Output the (X, Y) coordinate of the center of the cell containing the given text.  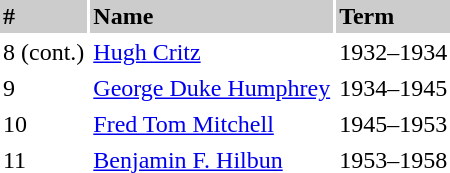
# (44, 16)
Hugh Critz (212, 52)
Fred Tom Mitchell (212, 124)
9 (44, 88)
8 (cont.) (44, 52)
1945–1953 (393, 124)
Name (212, 16)
George Duke Humphrey (212, 88)
Term (393, 16)
10 (44, 124)
1934–1945 (393, 88)
1932–1934 (393, 52)
